Detect which cell encompasses the target text, then output its (x, y) center coordinate. 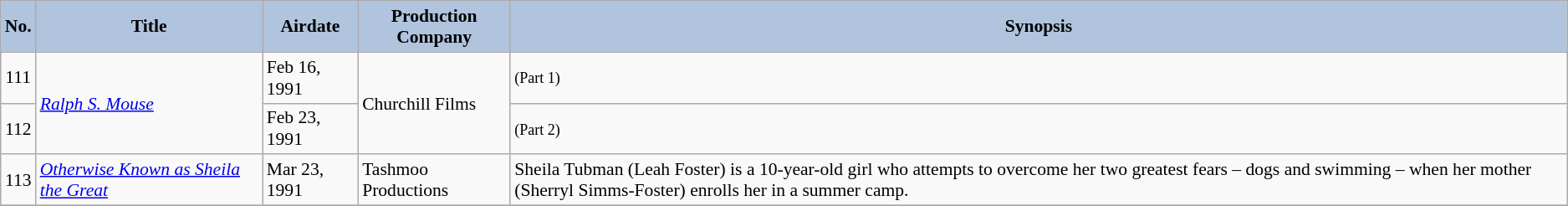
Production Company (434, 27)
(Part 2) (1039, 129)
111 (18, 77)
112 (18, 129)
Synopsis (1039, 27)
Churchill Films (434, 103)
Tashmoo Productions (434, 181)
113 (18, 181)
Feb 23, 1991 (310, 129)
Airdate (310, 27)
(Part 1) (1039, 77)
Title (149, 27)
Ralph S. Mouse (149, 103)
No. (18, 27)
Otherwise Known as Sheila the Great (149, 181)
Mar 23, 1991 (310, 181)
Feb 16, 1991 (310, 77)
